Return the (x, y) coordinate for the center point of the cell that contains the specified text.  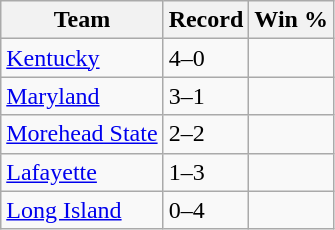
Lafayette (82, 172)
Maryland (82, 96)
Record (206, 20)
3–1 (206, 96)
0–4 (206, 210)
Long Island (82, 210)
Team (82, 20)
4–0 (206, 58)
Kentucky (82, 58)
1–3 (206, 172)
Win % (292, 20)
2–2 (206, 134)
Morehead State (82, 134)
